Return (x, y) of the center of cell containing provided text 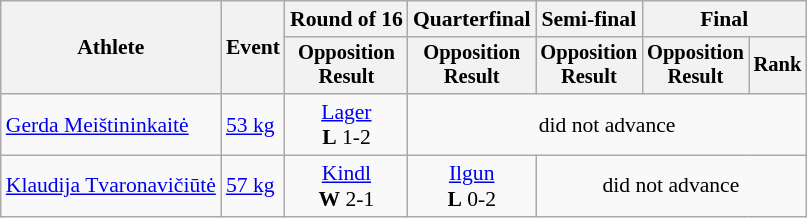
Round of 16 (346, 19)
Rank (778, 66)
Athlete (111, 48)
Lager L 1-2 (346, 124)
Klaudija Tvaronavičiūtė (111, 186)
53 kg (253, 124)
Final (724, 19)
57 kg (253, 186)
Semi-final (590, 19)
Gerda Meištininkaitė (111, 124)
Event (253, 48)
Quarterfinal (472, 19)
Kindl W 2-1 (346, 186)
Ilgun L 0-2 (472, 186)
